Find where the given text appears and provide that cell's center as (X, Y) coordinate. 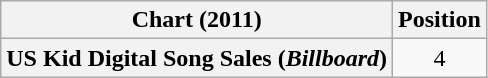
Position (440, 20)
US Kid Digital Song Sales (Billboard) (197, 58)
4 (440, 58)
Chart (2011) (197, 20)
